Capture the cell that displays the provided text and extract its (X, Y) central coordinate. 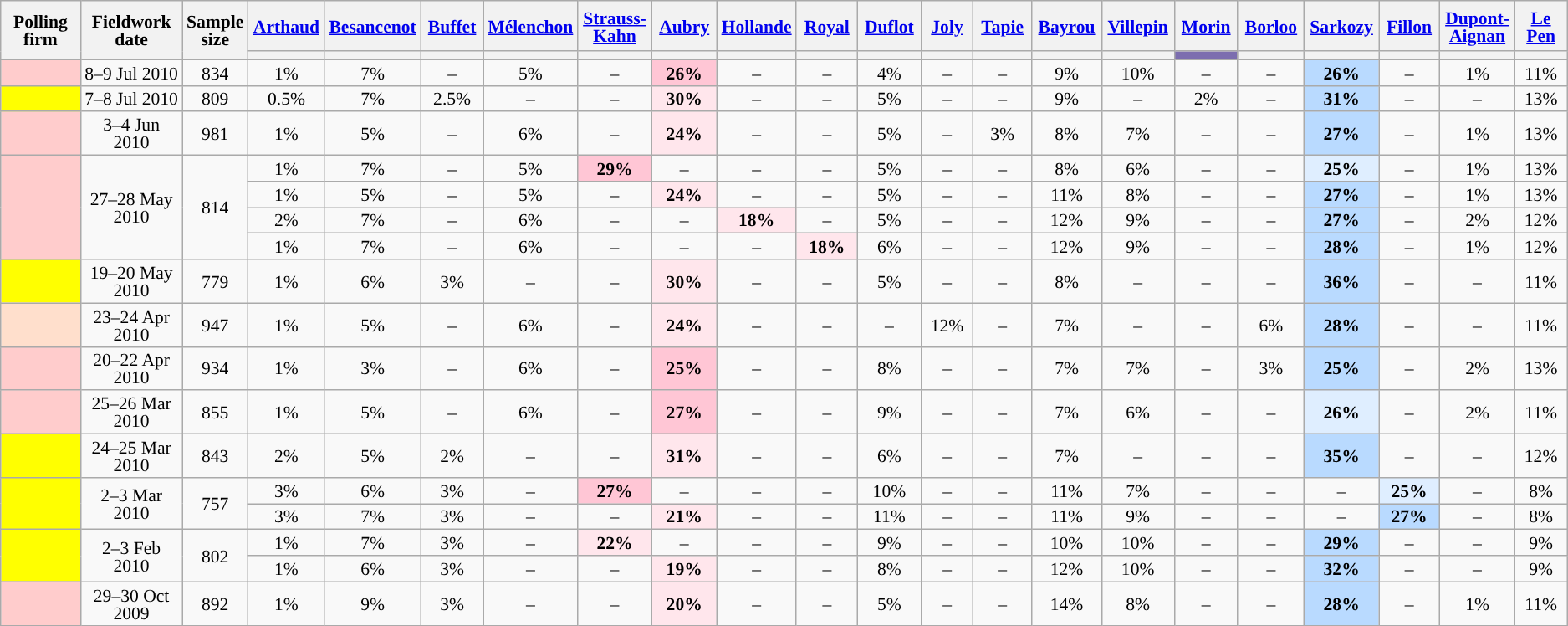
36% (1341, 281)
Mélenchon (530, 26)
32% (1341, 569)
892 (215, 603)
35% (1341, 456)
22% (614, 542)
19–20 May 2010 (131, 281)
Hollande (757, 26)
947 (215, 325)
Borloo (1271, 26)
Samplesize (215, 30)
809 (215, 99)
Fillon (1410, 26)
843 (215, 456)
24–25 Mar 2010 (131, 456)
20% (684, 603)
27–28 May 2010 (131, 208)
2–3 Mar 2010 (131, 504)
Buffet (452, 26)
934 (215, 368)
14% (1067, 603)
19% (684, 569)
Arthaud (286, 26)
Le Pen (1541, 26)
23–24 Apr 2010 (131, 325)
Morin (1206, 26)
25–26 Mar 2010 (131, 413)
802 (215, 556)
834 (215, 72)
2–3 Feb 2010 (131, 556)
7–8 Jul 2010 (131, 99)
Duflot (889, 26)
Strauss-Kahn (614, 26)
779 (215, 281)
20–22 Apr 2010 (131, 368)
Dupont-Aignan (1477, 26)
814 (215, 208)
3–4 Jun 2010 (131, 134)
Polling firm (40, 30)
Besancenot (372, 26)
Tapie (1002, 26)
Royal (826, 26)
Aubry (684, 26)
Fieldwork date (131, 30)
2.5% (452, 99)
21% (684, 517)
4% (889, 72)
981 (215, 134)
Villepin (1137, 26)
757 (215, 504)
Sarkozy (1341, 26)
8–9 Jul 2010 (131, 72)
0.5% (286, 99)
Joly (947, 26)
29–30 Oct 2009 (131, 603)
855 (215, 413)
Bayrou (1067, 26)
